Return [X, Y] of the center of cell containing provided text 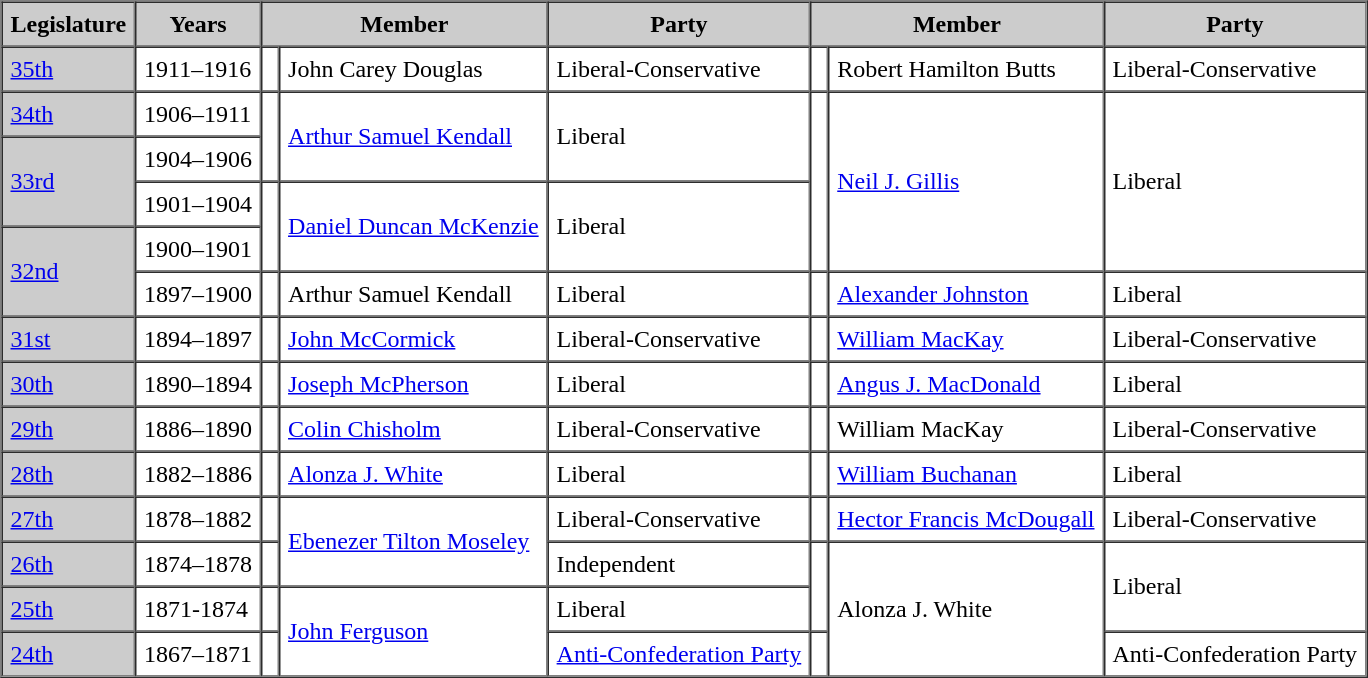
32nd [69, 271]
Legislature [69, 24]
1878–1882 [198, 518]
1900–1901 [198, 248]
30th [69, 384]
Colin Chisholm [414, 428]
1886–1890 [198, 428]
Robert Hamilton Butts [966, 68]
26th [69, 564]
Ebenezer Tilton Moseley [414, 541]
1906–1911 [198, 114]
1901–1904 [198, 204]
John McCormick [414, 338]
33rd [69, 181]
1874–1878 [198, 564]
25th [69, 608]
35th [69, 68]
27th [69, 518]
Angus J. MacDonald [966, 384]
1882–1886 [198, 474]
Joseph McPherson [414, 384]
Daniel Duncan McKenzie [414, 227]
Hector Francis McDougall [966, 518]
31st [69, 338]
29th [69, 428]
Neil J. Gillis [966, 182]
1897–1900 [198, 294]
Years [198, 24]
1894–1897 [198, 338]
34th [69, 114]
1890–1894 [198, 384]
Independent [680, 564]
1904–1906 [198, 158]
William Buchanan [966, 474]
1871-1874 [198, 608]
John Ferguson [414, 631]
1911–1916 [198, 68]
John Carey Douglas [414, 68]
1867–1871 [198, 654]
Alexander Johnston [966, 294]
24th [69, 654]
28th [69, 474]
